Output the (x, y) coordinate of the center of the cell containing the given text.  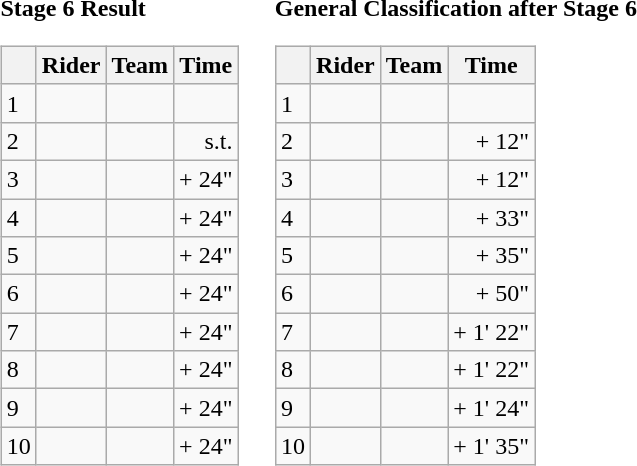
+ 1' 24" (492, 408)
+ 35" (492, 256)
+ 1' 35" (492, 446)
+ 50" (492, 294)
s.t. (206, 141)
+ 33" (492, 217)
